Search for the cell housing the specified text and yield its [x, y] center coordinate. 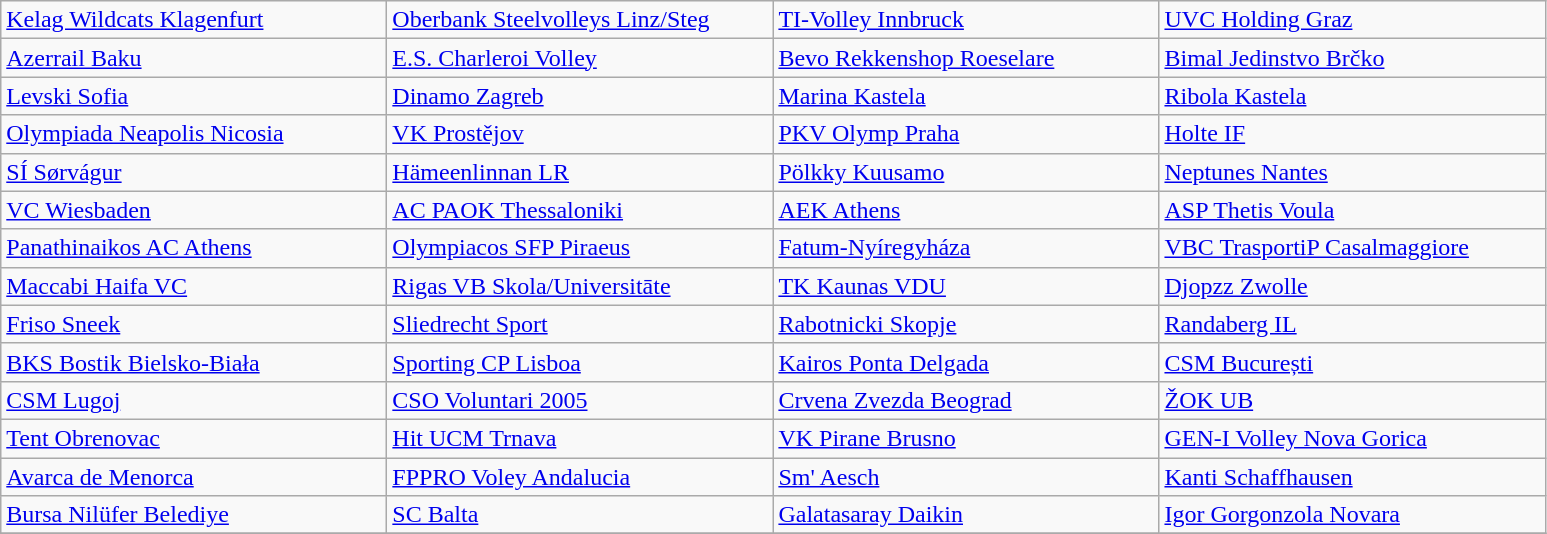
Sporting CP Lisboa [580, 362]
VK Prostějov [580, 134]
Levski Sofia [194, 96]
Olympiacos SFP Piraeus [580, 248]
Bevo Rekkenshop Roeselare [966, 58]
Sliedrecht Sport [580, 324]
ASP Thetis Voula [1352, 210]
Avarca de Menorca [194, 477]
GEN-I Volley Nova Gorica [1352, 438]
Randaberg IL [1352, 324]
TI-Volley Innbruck [966, 20]
Crvena Zvezda Beograd [966, 400]
Azerrail Baku [194, 58]
Sm' Aesch [966, 477]
CSM București [1352, 362]
Oberbank Steelvolleys Linz/Steg [580, 20]
CSM Lugoj [194, 400]
Hit UCM Trnava [580, 438]
SC Balta [580, 515]
AC PAOK Thessaloniki [580, 210]
Ribola Kastela [1352, 96]
Marina Kastela [966, 96]
E.S. Charleroi Volley [580, 58]
FPPRO Voley Andalucia [580, 477]
PKV Olymp Praha [966, 134]
SÍ Sørvágur [194, 172]
Djopzz Zwolle [1352, 286]
Friso Sneek [194, 324]
Tent Obrenovac [194, 438]
Maccabi Haifa VC [194, 286]
UVC Holding Graz [1352, 20]
Rigas VB Skola/Universitāte [580, 286]
CSO Voluntari 2005 [580, 400]
Fatum-Nyíregyháza [966, 248]
Pölkky Kuusamo [966, 172]
Hämeenlinnan LR [580, 172]
BKS Bostik Bielsko-Biała [194, 362]
VC Wiesbaden [194, 210]
Dinamo Zagreb [580, 96]
VK Pirane Brusno [966, 438]
Kanti Schaffhausen [1352, 477]
Rabotnicki Skopje [966, 324]
TK Kaunas VDU [966, 286]
AEK Athens [966, 210]
Igor Gorgonzola Novara [1352, 515]
Galatasaray Daikin [966, 515]
Holte IF [1352, 134]
ŽOK UB [1352, 400]
Bursa Nilüfer Belediye [194, 515]
Olympiada Neapolis Nicosia [194, 134]
VBC TrasportiP Casalmaggiore [1352, 248]
Kelag Wildcats Klagenfurt [194, 20]
Neptunes Nantes [1352, 172]
Kairos Ponta Delgada [966, 362]
Panathinaikos AC Athens [194, 248]
Bimal Jedinstvo Brčko [1352, 58]
